Output the [x, y] coordinate of the center of the cell containing the given text.  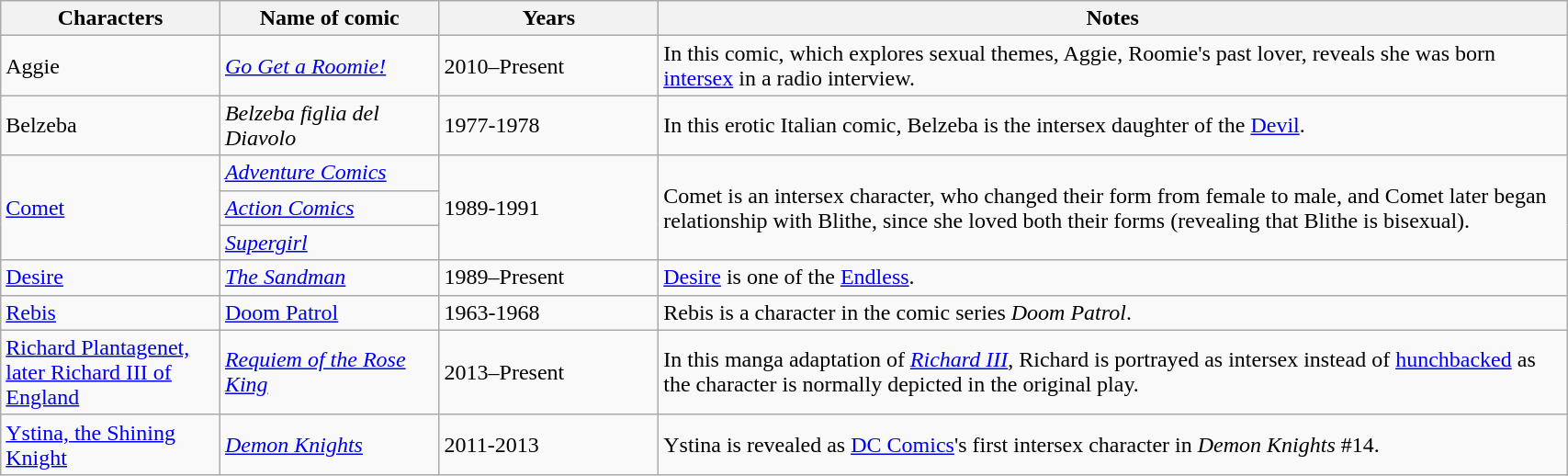
In this erotic Italian comic, Belzeba is the intersex daughter of the Devil. [1113, 125]
Supergirl [329, 243]
Action Comics [329, 208]
Ystina is revealed as DC Comics's first intersex character in Demon Knights #14. [1113, 445]
Doom Patrol [329, 312]
Desire is one of the Endless. [1113, 278]
2011-2013 [549, 445]
In this comic, which explores sexual themes, Aggie, Roomie's past lover, reveals she was born intersex in a radio interview. [1113, 66]
Demon Knights [329, 445]
Ystina, the Shining Knight [110, 445]
Rebis is a character in the comic series Doom Patrol. [1113, 312]
Belzeba figlia del Diavolo [329, 125]
Aggie [110, 66]
Adventure Comics [329, 173]
Comet [110, 208]
Desire [110, 278]
1989–Present [549, 278]
2013–Present [549, 372]
Characters [110, 18]
2010–Present [549, 66]
Richard Plantagenet, later Richard III of England [110, 372]
Rebis [110, 312]
The Sandman [329, 278]
1989-1991 [549, 208]
1977-1978 [549, 125]
Years [549, 18]
Notes [1113, 18]
Name of comic [329, 18]
Requiem of the Rose King [329, 372]
Go Get a Roomie! [329, 66]
1963-1968 [549, 312]
Belzeba [110, 125]
